Pinpoint the cell where the given text exists, returning its (x, y) midpoint coordinate. 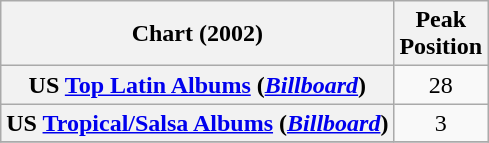
Chart (2002) (198, 34)
Peak Position (441, 34)
US Top Latin Albums (Billboard) (198, 85)
28 (441, 85)
US Tropical/Salsa Albums (Billboard) (198, 123)
3 (441, 123)
